Detect which cell encompasses the target text, then output its (X, Y) center coordinate. 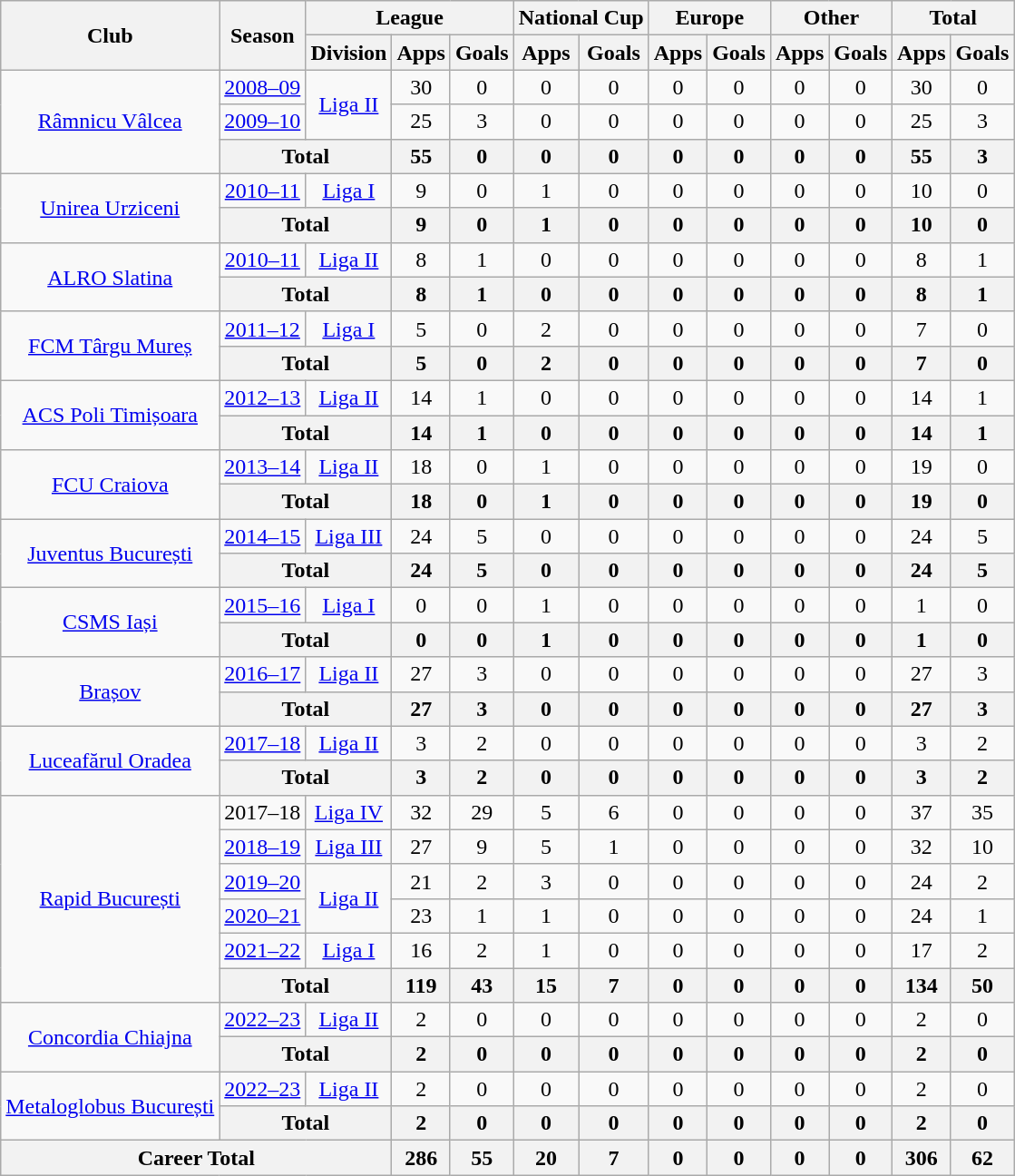
League (410, 18)
2016–17 (263, 674)
6 (614, 812)
CSMS Iași (111, 622)
Brașov (111, 691)
Juventus București (111, 554)
2009–10 (263, 122)
FCU Craiova (111, 485)
50 (982, 985)
Metaloglobus București (111, 1106)
2012–13 (263, 397)
119 (421, 985)
16 (421, 950)
Unirea Urziceni (111, 208)
29 (482, 812)
2008–09 (263, 87)
306 (922, 1158)
286 (421, 1158)
37 (922, 812)
23 (421, 916)
2014–15 (263, 536)
2020–21 (263, 916)
2015–16 (263, 605)
Europe (709, 18)
ALRO Slatina (111, 277)
FCM Târgu Mureș (111, 346)
15 (546, 985)
20 (546, 1158)
ACS Poli Timișoara (111, 415)
2019–20 (263, 881)
134 (922, 985)
Luceafărul Oradea (111, 760)
Club (111, 35)
35 (982, 812)
Râmnicu Vâlcea (111, 122)
Concordia Chiajna (111, 1037)
2011–12 (263, 328)
21 (421, 881)
62 (982, 1158)
43 (482, 985)
2013–14 (263, 467)
Career Total (196, 1158)
2021–22 (263, 950)
17 (922, 950)
Season (263, 35)
Division (348, 53)
Liga IV (348, 812)
2018–19 (263, 847)
National Cup (581, 18)
Other (831, 18)
Rapid București (111, 898)
